Return [X, Y] of the center of cell containing provided text 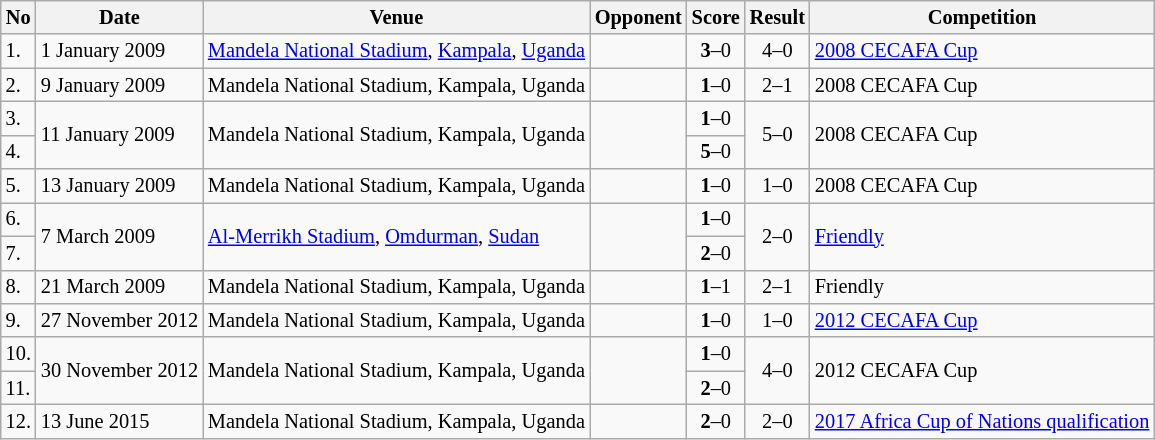
1. [18, 51]
6. [18, 219]
9. [18, 320]
Result [778, 17]
10. [18, 354]
2017 Africa Cup of Nations qualification [982, 421]
Venue [396, 17]
Competition [982, 17]
7 March 2009 [120, 236]
Date [120, 17]
8. [18, 287]
1 January 2009 [120, 51]
4. [18, 152]
7. [18, 253]
2. [18, 85]
11 January 2009 [120, 134]
Score [716, 17]
11. [18, 388]
30 November 2012 [120, 370]
21 March 2009 [120, 287]
9 January 2009 [120, 85]
3–0 [716, 51]
27 November 2012 [120, 320]
Opponent [638, 17]
13 January 2009 [120, 186]
1–1 [716, 287]
3. [18, 118]
No [18, 17]
13 June 2015 [120, 421]
12. [18, 421]
Al-Merrikh Stadium, Omdurman, Sudan [396, 236]
5. [18, 186]
